Capture the cell that displays the provided text and extract its (X, Y) central coordinate. 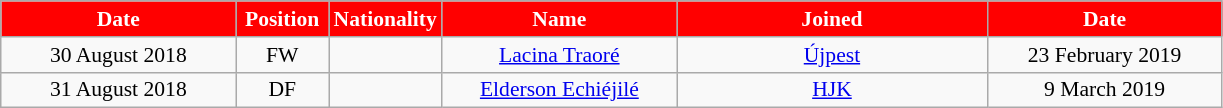
9 March 2019 (1104, 90)
Joined (832, 19)
Nationality (384, 19)
Name (560, 19)
Elderson Echiéjilé (560, 90)
Lacina Traoré (560, 55)
30 August 2018 (118, 55)
31 August 2018 (118, 90)
HJK (832, 90)
FW (282, 55)
Position (282, 19)
Újpest (832, 55)
DF (282, 90)
23 February 2019 (1104, 55)
